Scan for the cell matching the given text and deliver its [x, y] coordinate at center. 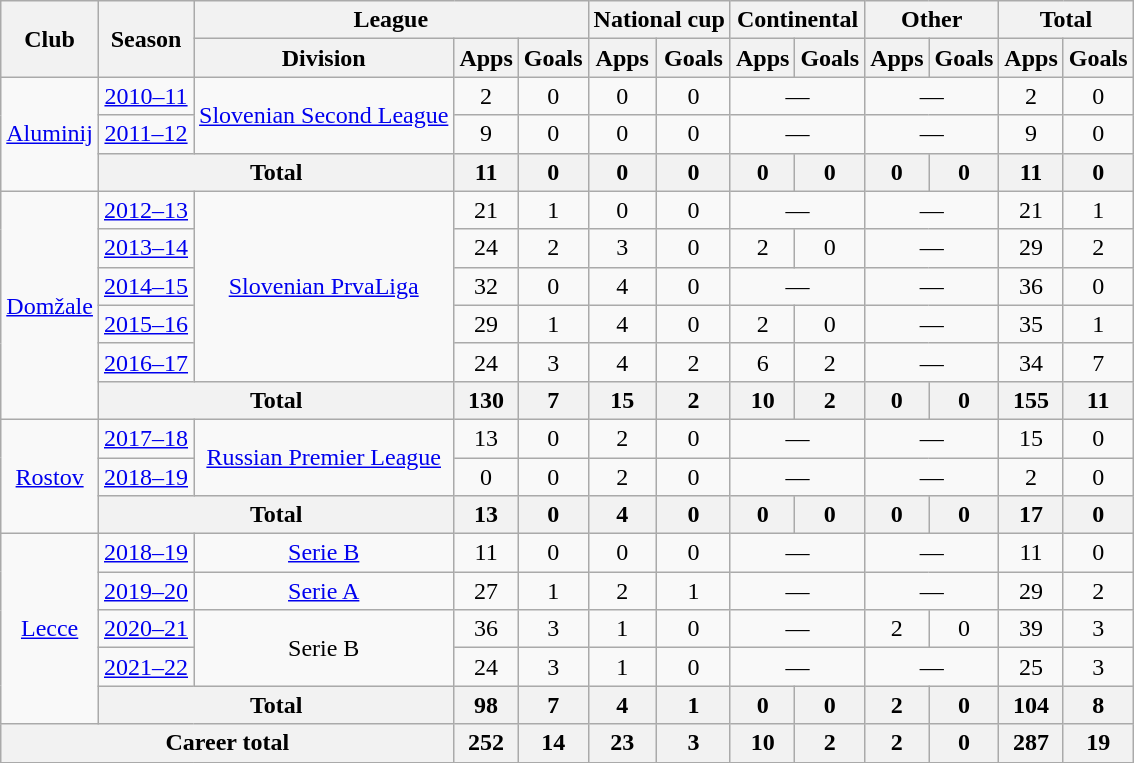
6 [762, 362]
Domžale [50, 305]
32 [486, 286]
2015–16 [146, 324]
2011–12 [146, 134]
14 [553, 743]
Serie A [324, 591]
Division [324, 58]
27 [486, 591]
Other [932, 20]
19 [1098, 743]
2013–14 [146, 248]
Slovenian Second League [324, 115]
2020–21 [146, 629]
2016–17 [146, 362]
2021–22 [146, 667]
2017–18 [146, 438]
2012–13 [146, 210]
Rostov [50, 476]
130 [486, 400]
25 [1031, 667]
35 [1031, 324]
8 [1098, 705]
39 [1031, 629]
Lecce [50, 629]
2019–20 [146, 591]
Continental [797, 20]
2010–11 [146, 96]
252 [486, 743]
155 [1031, 400]
Aluminij [50, 134]
Club [50, 39]
National cup [659, 20]
Slovenian PrvaLiga [324, 286]
League [391, 20]
Russian Premier League [324, 457]
Career total [228, 743]
34 [1031, 362]
98 [486, 705]
2014–15 [146, 286]
17 [1031, 515]
287 [1031, 743]
Season [146, 39]
104 [1031, 705]
23 [622, 743]
